Return (x, y) of the center of cell containing provided text 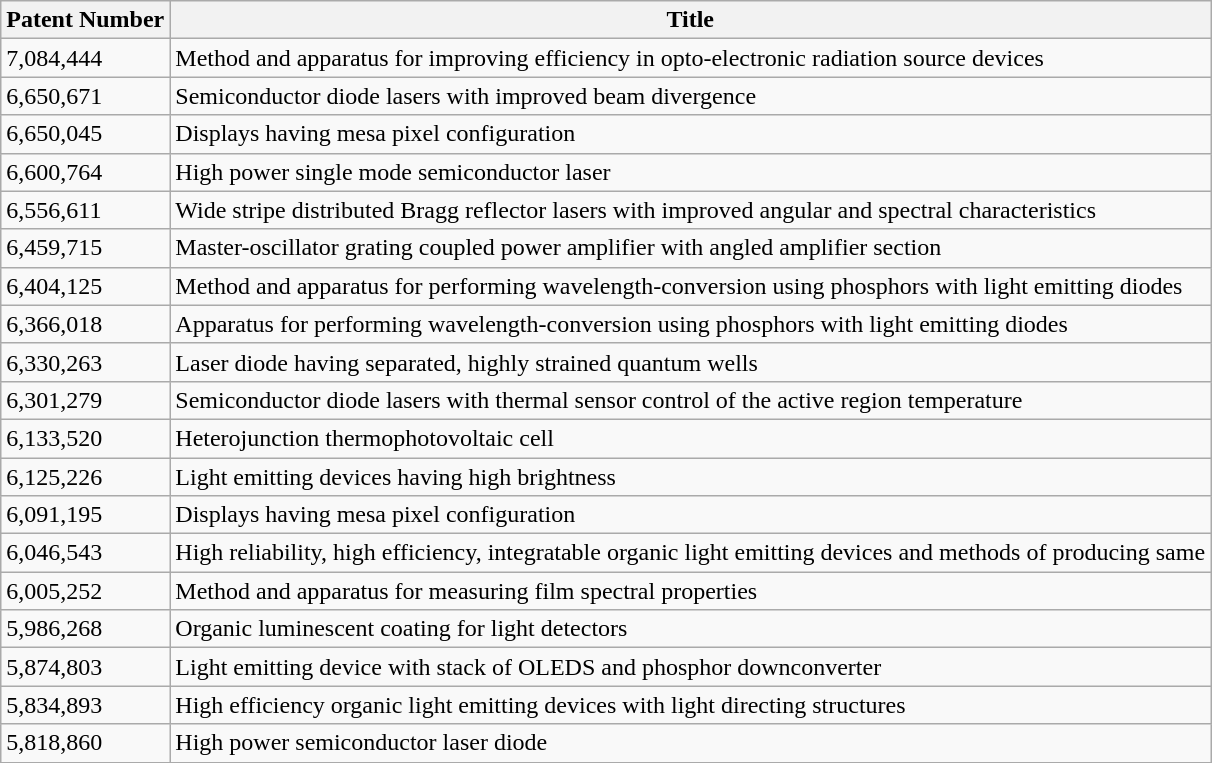
High power semiconductor laser diode (690, 743)
High power single mode semiconductor laser (690, 172)
6,301,279 (86, 400)
6,650,671 (86, 96)
Patent Number (86, 20)
Organic luminescent coating for light detectors (690, 629)
5,834,893 (86, 705)
Semiconductor diode lasers with improved beam divergence (690, 96)
Light emitting device with stack of OLEDS and phosphor downconverter (690, 667)
6,556,611 (86, 210)
5,874,803 (86, 667)
High efficiency organic light emitting devices with light directing structures (690, 705)
6,133,520 (86, 438)
5,818,860 (86, 743)
Method and apparatus for improving efficiency in opto-electronic radiation source devices (690, 58)
6,404,125 (86, 286)
7,084,444 (86, 58)
Light emitting devices having high brightness (690, 477)
Method and apparatus for performing wavelength-conversion using phosphors with light emitting diodes (690, 286)
6,366,018 (86, 324)
Method and apparatus for measuring film spectral properties (690, 591)
6,459,715 (86, 248)
6,330,263 (86, 362)
6,650,045 (86, 134)
High reliability, high efficiency, integratable organic light emitting devices and methods of producing same (690, 553)
Heterojunction thermophotovoltaic cell (690, 438)
Master-oscillator grating coupled power amplifier with angled amplifier section (690, 248)
6,600,764 (86, 172)
6,125,226 (86, 477)
Laser diode having separated, highly strained quantum wells (690, 362)
Apparatus for performing wavelength-conversion using phosphors with light emitting diodes (690, 324)
Semiconductor diode lasers with thermal sensor control of the active region temperature (690, 400)
Title (690, 20)
6,046,543 (86, 553)
5,986,268 (86, 629)
Wide stripe distributed Bragg reflector lasers with improved angular and spectral characteristics (690, 210)
6,005,252 (86, 591)
6,091,195 (86, 515)
